Determine the (x, y) coordinate at the center of the cell enclosing the given text.  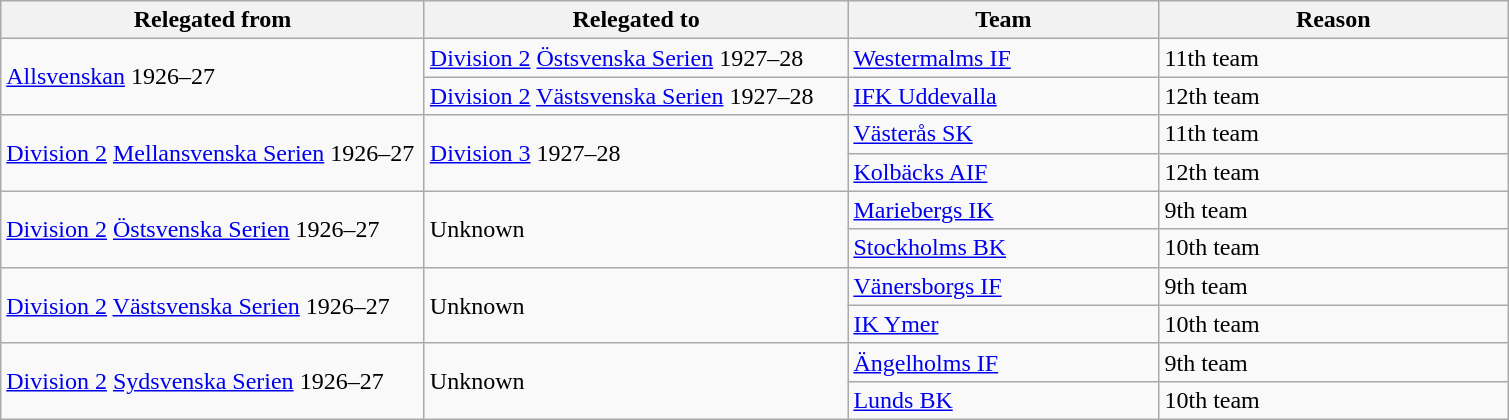
Kolbäcks AIF (1004, 172)
Division 2 Östsvenska Serien 1926–27 (213, 229)
Ängelholms IF (1004, 362)
Division 2 Västsvenska Serien 1927–28 (636, 96)
Lunds BK (1004, 400)
Reason (1334, 20)
Vänersborgs IF (1004, 286)
Mariebergs IK (1004, 210)
Västerås SK (1004, 134)
Westermalms IF (1004, 58)
Division 3 1927–28 (636, 153)
IK Ymer (1004, 324)
IFK Uddevalla (1004, 96)
Stockholms BK (1004, 248)
Relegated to (636, 20)
Allsvenskan 1926–27 (213, 77)
Division 2 Mellansvenska Serien 1926–27 (213, 153)
Relegated from (213, 20)
Division 2 Sydsvenska Serien 1926–27 (213, 381)
Team (1004, 20)
Division 2 Västsvenska Serien 1926–27 (213, 305)
Division 2 Östsvenska Serien 1927–28 (636, 58)
